Scan for the cell matching the given text and deliver its [X, Y] coordinate at center. 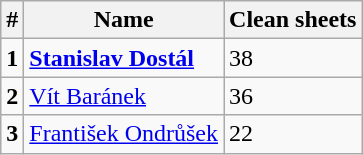
Stanislav Dostál [124, 58]
1 [12, 58]
# [12, 20]
22 [293, 134]
František Ondrůšek [124, 134]
Vít Baránek [124, 96]
Name [124, 20]
Clean sheets [293, 20]
3 [12, 134]
2 [12, 96]
38 [293, 58]
36 [293, 96]
